Return [x, y] of the center of cell containing provided text 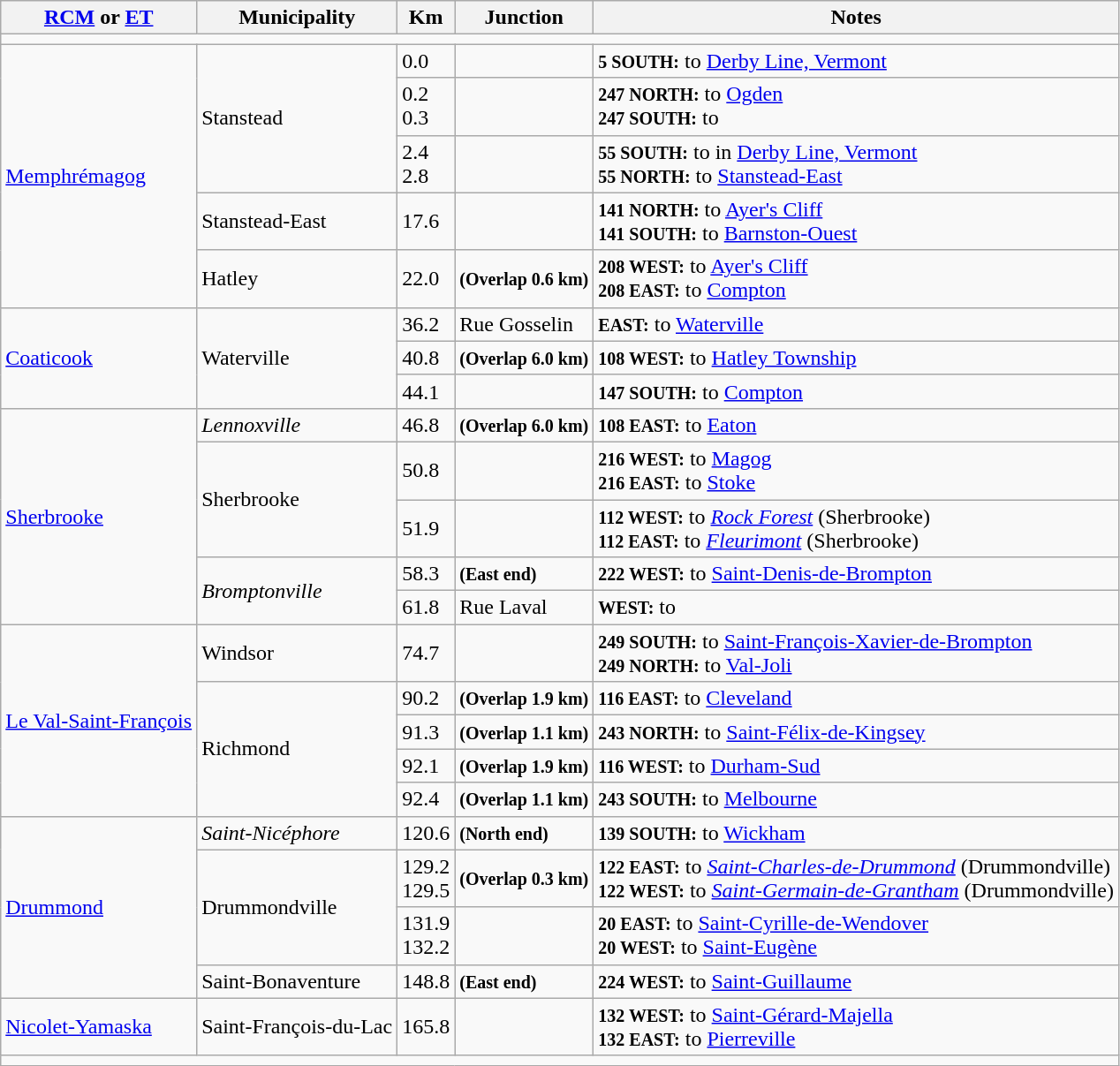
Stanstead-East [297, 221]
208 WEST: to Ayer's Cliff 208 EAST: to Compton [857, 279]
Km [426, 18]
116 WEST: to Durham-Sud [857, 766]
92.1 [426, 766]
243 NORTH: to Saint-Félix-de-Kingsey [857, 732]
RCM or ET [99, 18]
61.8 [426, 608]
Rue Gosselin [525, 324]
Nicolet-Yamaska [99, 1026]
147 SOUTH: to Compton [857, 391]
46.8 [426, 425]
249 SOUTH: to Saint-François-Xavier-de-Brompton 249 NORTH: to Val-Joli [857, 654]
116 EAST: to Cleveland [857, 699]
17.6 [426, 221]
Waterville [297, 358]
Lennoxville [297, 425]
91.3 [426, 732]
Richmond [297, 749]
112 WEST: to Rock Forest (Sherbrooke) 112 EAST: to Fleurimont (Sherbrooke) [857, 528]
129.2 129.5 [426, 878]
Hatley [297, 279]
Junction [525, 18]
2.4 2.8 [426, 164]
Municipality [297, 18]
Coaticook [99, 358]
0.2 0.3 [426, 106]
44.1 [426, 391]
Drummondville [297, 907]
247 NORTH: to Ogden 247 SOUTH: to [857, 106]
Saint-Nicéphore [297, 833]
Memphrémagog [99, 176]
90.2 [426, 699]
EAST: to Waterville [857, 324]
Stanstead [297, 118]
Bromptonville [297, 591]
108 WEST: to Hatley Township [857, 358]
36.2 [426, 324]
58.3 [426, 574]
Le Val-Saint-François [99, 721]
Saint-François-du-Lac [297, 1026]
Drummond [99, 907]
141 NORTH: to Ayer's Cliff 141 SOUTH: to Barnston-Ouest [857, 221]
(Overlap 0.3 km) [525, 878]
222 WEST: to Saint-Denis-de-Brompton [857, 574]
92.4 [426, 799]
148.8 [426, 981]
243 SOUTH: to Melbourne [857, 799]
22.0 [426, 279]
Saint-Bonaventure [297, 981]
(North end) [525, 833]
50.8 [426, 470]
131.9 132.2 [426, 936]
Rue Laval [525, 608]
122 EAST: to Saint-Charles-de-Drummond (Drummondville) 122 WEST: to Saint-Germain-de-Grantham (Drummondville) [857, 878]
165.8 [426, 1026]
216 WEST: to Magog 216 EAST: to Stoke [857, 470]
Notes [857, 18]
(Overlap 0.6 km) [525, 279]
224 WEST: to Saint-Guillaume [857, 981]
108 EAST: to Eaton [857, 425]
55 SOUTH: to in Derby Line, Vermont 55 NORTH: to Stanstead-East [857, 164]
0.0 [426, 61]
Windsor [297, 654]
WEST: to [857, 608]
51.9 [426, 528]
20 EAST: to Saint-Cyrille-de-Wendover 20 WEST: to Saint-Eugène [857, 936]
40.8 [426, 358]
139 SOUTH: to Wickham [857, 833]
5 SOUTH: to Derby Line, Vermont [857, 61]
120.6 [426, 833]
132 WEST: to Saint-Gérard-Majella 132 EAST: to Pierreville [857, 1026]
74.7 [426, 654]
